Find where the given text appears and provide that cell's center as [x, y] coordinate. 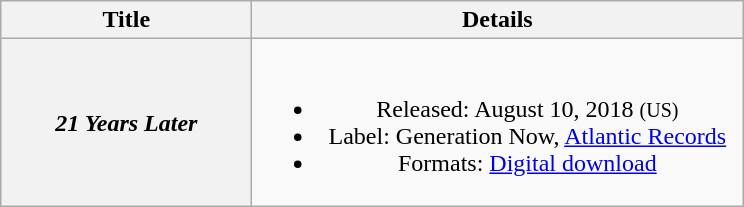
Released: August 10, 2018 (US)Label: Generation Now, Atlantic RecordsFormats: Digital download [498, 122]
21 Years Later [126, 122]
Title [126, 20]
Details [498, 20]
